Find where the given text appears and provide that cell's center as (x, y) coordinate. 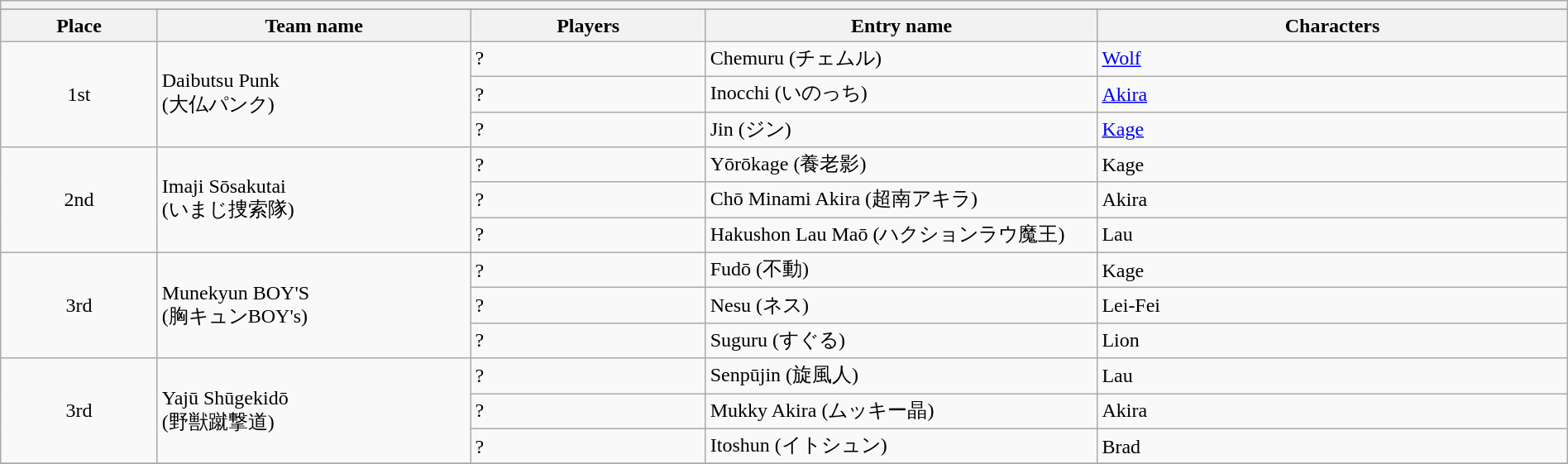
Yajū Shūgekidō(野獣蹴撃道) (314, 411)
Chemuru (チェムル) (901, 60)
Fudō (不動) (901, 270)
Jin (ジン) (901, 129)
Entry name (901, 26)
Lei-Fei (1332, 306)
Itoshun (イトシュン) (901, 447)
Mukky Akira (ムッキー晶) (901, 412)
Munekyun BOY'S(胸キュンBOY's) (314, 305)
Brad (1332, 447)
Suguru (すぐる) (901, 341)
Characters (1332, 26)
Daibutsu Punk(大仏パンク) (314, 94)
Players (588, 26)
Inocchi (いのっち) (901, 94)
Imaji Sōsakutai(いまじ捜索隊) (314, 200)
Yōrōkage (養老影) (901, 165)
Chō Minami Akira (超南アキラ) (901, 200)
Lion (1332, 341)
Senpūjin (旋風人) (901, 376)
Wolf (1332, 60)
1st (79, 94)
Nesu (ネス) (901, 306)
2nd (79, 200)
Hakushon Lau Maō (ハクションラウ魔王) (901, 235)
Team name (314, 26)
Place (79, 26)
